Output the [x, y] coordinate of the center of the cell containing the given text.  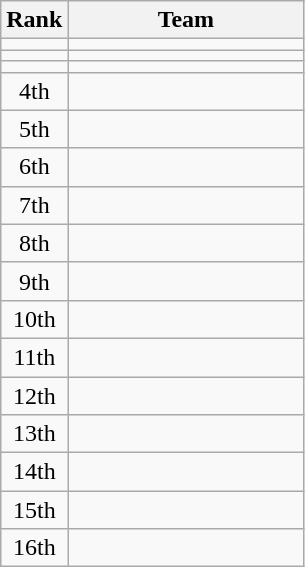
11th [34, 357]
13th [34, 434]
9th [34, 281]
6th [34, 167]
10th [34, 319]
Team [186, 20]
4th [34, 91]
12th [34, 395]
7th [34, 205]
Rank [34, 20]
5th [34, 129]
14th [34, 472]
8th [34, 243]
15th [34, 510]
16th [34, 548]
